Determine the [x, y] coordinate at the center of the cell enclosing the given text.  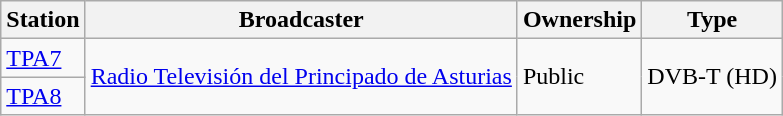
Radio Televisión del Principado de Asturias [301, 77]
Station [43, 20]
Broadcaster [301, 20]
TPA8 [43, 96]
DVB-T (HD) [712, 77]
TPA7 [43, 58]
Type [712, 20]
Public [579, 77]
Ownership [579, 20]
